Scan for the cell matching the given text and deliver its [X, Y] coordinate at center. 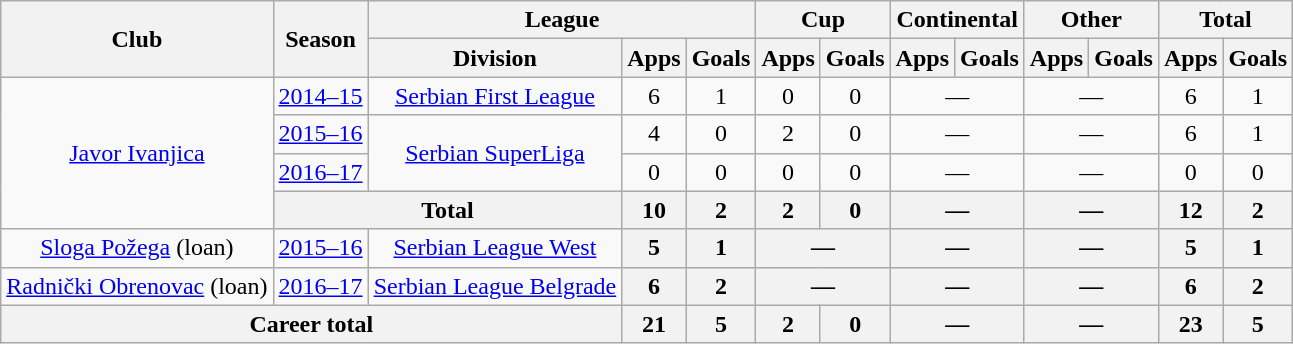
Radnički Obrenovac (loan) [137, 286]
Continental [957, 20]
League [562, 20]
23 [1190, 324]
Division [495, 58]
12 [1190, 210]
Serbian League Belgrade [495, 286]
Serbian First League [495, 96]
21 [654, 324]
Serbian SuperLiga [495, 153]
Other [1091, 20]
4 [654, 134]
Serbian League West [495, 248]
10 [654, 210]
Season [320, 39]
Sloga Požega (loan) [137, 248]
Cup [823, 20]
2014–15 [320, 96]
Javor Ivanjica [137, 153]
Career total [312, 324]
Club [137, 39]
